Extract the [X, Y] coordinate from the center of the cell holding the provided text.  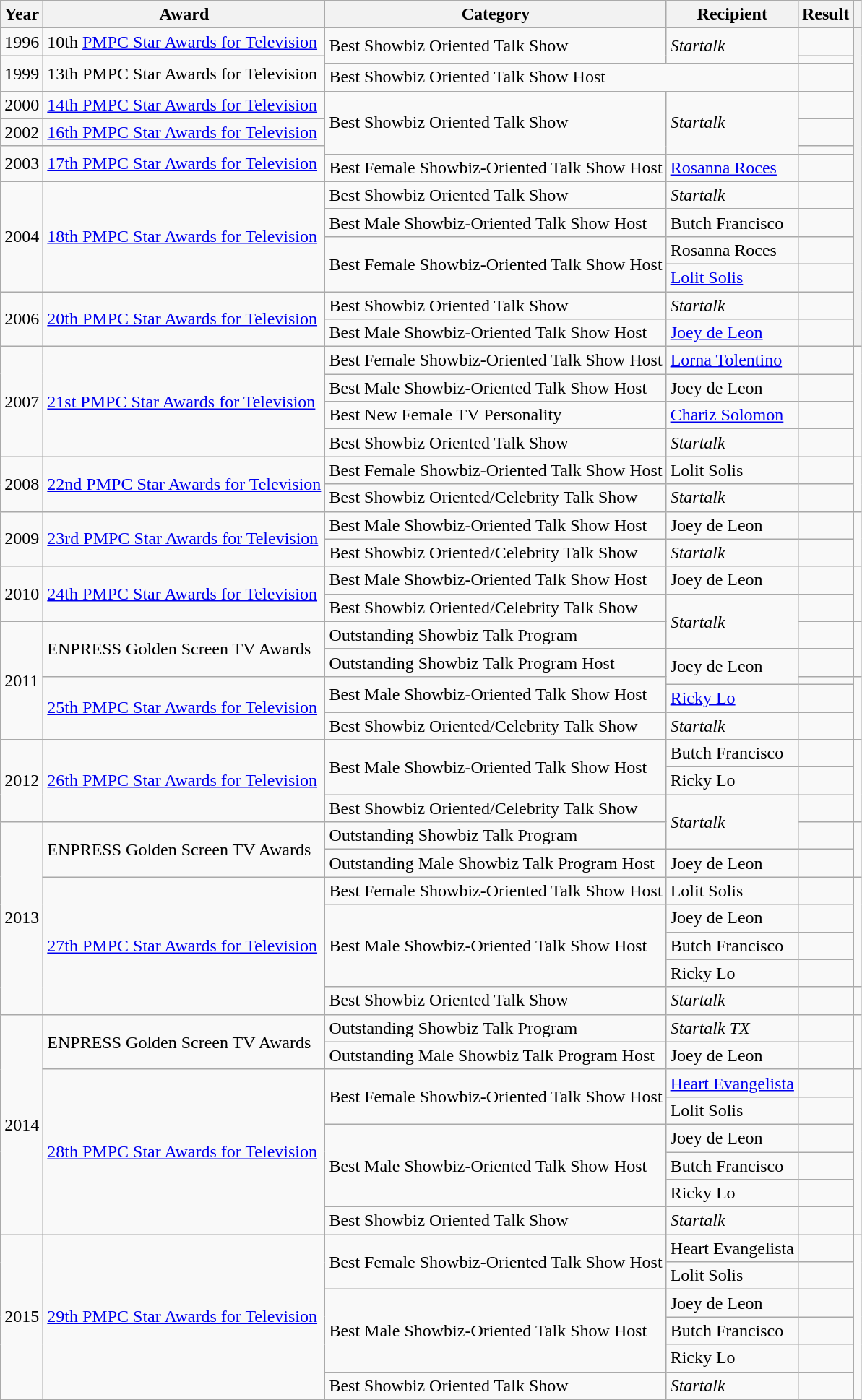
23rd PMPC Star Awards for Television [184, 539]
18th PMPC Star Awards for Television [184, 236]
Recipient [732, 14]
1996 [22, 42]
2004 [22, 236]
25th PMPC Star Awards for Television [184, 708]
2006 [22, 319]
2014 [22, 1124]
14th PMPC Star Awards for Television [184, 105]
Outstanding Showbiz Talk Program Host [496, 662]
Award [184, 14]
Best Showbiz Oriented Talk Show Host [562, 77]
2007 [22, 402]
10th PMPC Star Awards for Television [184, 42]
2009 [22, 539]
Best New Female TV Personality [496, 415]
13th PMPC Star Awards for Television [184, 74]
Startalk TX [732, 1028]
2013 [22, 918]
2002 [22, 132]
24th PMPC Star Awards for Television [184, 594]
22nd PMPC Star Awards for Television [184, 484]
2015 [22, 1317]
2000 [22, 105]
16th PMPC Star Awards for Television [184, 132]
Result [825, 14]
Chariz Solomon [732, 415]
2010 [22, 594]
1999 [22, 74]
Year [22, 14]
29th PMPC Star Awards for Television [184, 1317]
2012 [22, 781]
27th PMPC Star Awards for Television [184, 946]
20th PMPC Star Awards for Television [184, 319]
Lorna Tolentino [732, 360]
2008 [22, 484]
Category [496, 14]
21st PMPC Star Awards for Television [184, 402]
17th PMPC Star Awards for Television [184, 163]
2011 [22, 680]
26th PMPC Star Awards for Television [184, 781]
2003 [22, 163]
28th PMPC Star Awards for Television [184, 1151]
